Pinpoint the cell where the given text exists, returning its (X, Y) midpoint coordinate. 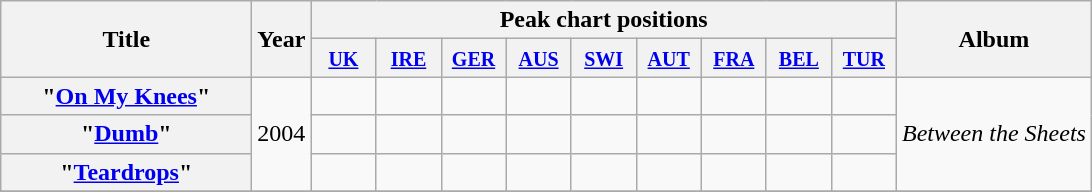
"On My Knees" (126, 96)
GER (474, 58)
BEL (798, 58)
Peak chart positions (604, 20)
"Teardrops" (126, 172)
TUR (864, 58)
AUT (668, 58)
AUS (538, 58)
2004 (282, 134)
FRA (734, 58)
Album (994, 39)
SWI (604, 58)
Year (282, 39)
Between the Sheets (994, 134)
"Dumb" (126, 134)
UK (344, 58)
IRE (408, 58)
Title (126, 39)
